Find where the given text appears and provide that cell's center as [x, y] coordinate. 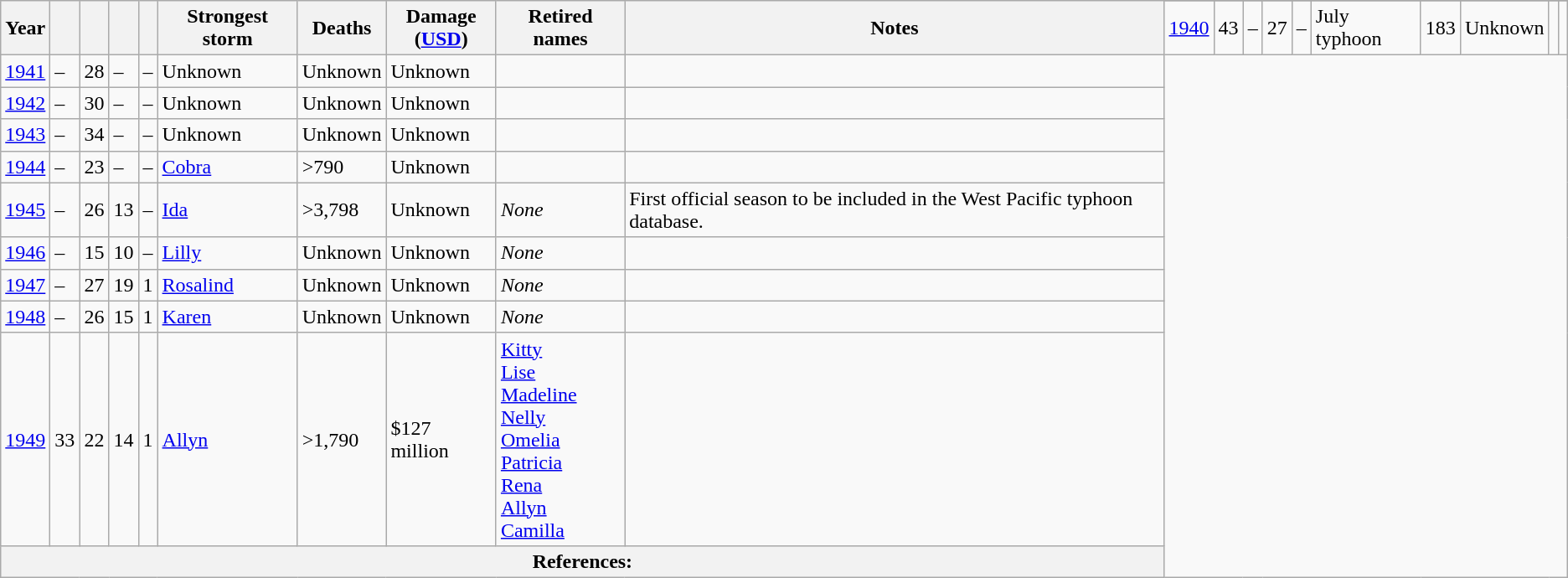
19 [124, 285]
>790 [342, 167]
1949 [25, 439]
34 [94, 135]
Damage (USD) [441, 28]
1941 [25, 71]
Rosalind [228, 285]
1940 [1189, 28]
22 [94, 439]
14 [124, 439]
Ida [228, 209]
1948 [25, 317]
Lilly [228, 253]
1943 [25, 135]
Karen [228, 317]
183 [1441, 28]
Allyn [228, 439]
Notes [895, 28]
1945 [25, 209]
1942 [25, 103]
July typhoon [1365, 28]
Kitty Lise Madeline Nelly Omelia Patricia Rena Allyn Camilla [560, 439]
1944 [25, 167]
>3,798 [342, 209]
13 [124, 209]
Year [25, 28]
43 [1228, 28]
1946 [25, 253]
>1,790 [342, 439]
28 [94, 71]
Cobra [228, 167]
23 [94, 167]
$127 million [441, 439]
Strongest storm [228, 28]
10 [124, 253]
Retired names [560, 28]
1947 [25, 285]
Deaths [342, 28]
30 [94, 103]
References: [583, 561]
33 [65, 439]
First official season to be included in the West Pacific typhoon database. [895, 209]
